Detect which cell encompasses the target text, then output its (X, Y) center coordinate. 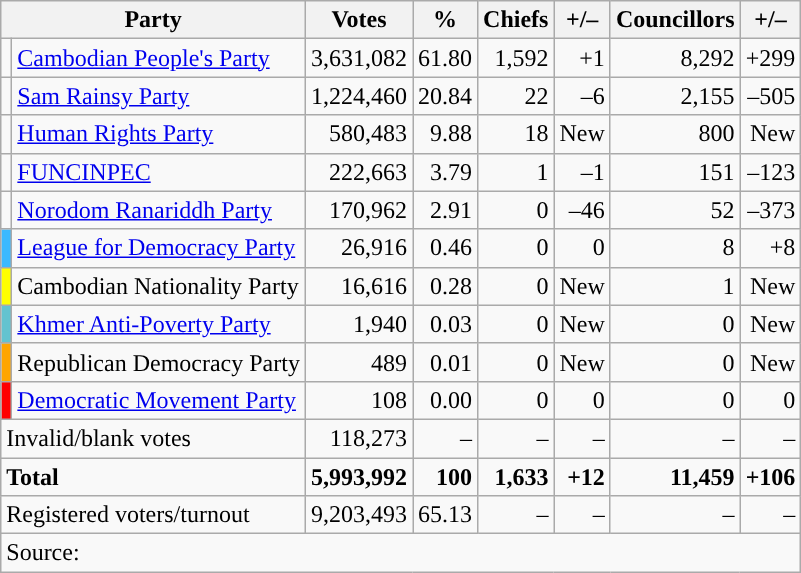
–123 (770, 172)
3,631,082 (358, 58)
22 (516, 96)
1,940 (358, 324)
151 (675, 172)
Cambodian People's Party (159, 58)
+106 (770, 477)
Votes (358, 20)
61.80 (444, 58)
Chiefs (516, 20)
18 (516, 134)
0.00 (444, 400)
222,663 (358, 172)
0.03 (444, 324)
+299 (770, 58)
–505 (770, 96)
Party (154, 20)
0.46 (444, 248)
Human Rights Party (159, 134)
8,292 (675, 58)
Republican Democracy Party (159, 362)
Councillors (675, 20)
16,616 (358, 286)
Source: (401, 553)
3.79 (444, 172)
Cambodian Nationality Party (159, 286)
118,273 (358, 438)
0.01 (444, 362)
1,592 (516, 58)
+12 (582, 477)
Democratic Movement Party (159, 400)
Khmer Anti-Poverty Party (159, 324)
–373 (770, 210)
2,155 (675, 96)
0.28 (444, 286)
Registered voters/turnout (154, 515)
–46 (582, 210)
FUNCINPEC (159, 172)
489 (358, 362)
9,203,493 (358, 515)
11,459 (675, 477)
20.84 (444, 96)
800 (675, 134)
8 (675, 248)
–6 (582, 96)
100 (444, 477)
Total (154, 477)
170,962 (358, 210)
65.13 (444, 515)
108 (358, 400)
Sam Rainsy Party (159, 96)
5,993,992 (358, 477)
26,916 (358, 248)
Invalid/blank votes (154, 438)
+8 (770, 248)
% (444, 20)
9.88 (444, 134)
League for Democracy Party (159, 248)
1,224,460 (358, 96)
–1 (582, 172)
580,483 (358, 134)
+1 (582, 58)
1,633 (516, 477)
52 (675, 210)
2.91 (444, 210)
Norodom Ranariddh Party (159, 210)
